Return [x, y] of the center of cell containing provided text 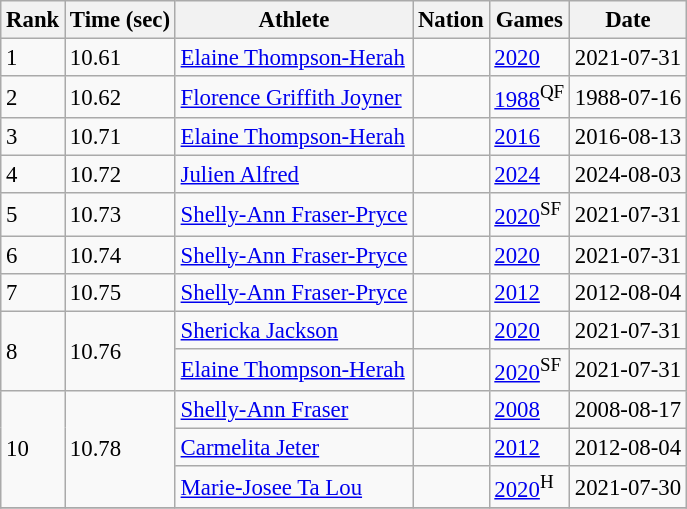
2016-08-13 [628, 137]
10.78 [120, 450]
3 [33, 137]
2024 [529, 175]
Carmelita Jeter [294, 447]
2021-07-30 [628, 487]
Julien Alfred [294, 175]
10.62 [120, 97]
1988QF [529, 97]
Florence Griffith Joyner [294, 97]
10.74 [120, 255]
Rank [33, 20]
8 [33, 351]
10.76 [120, 351]
2 [33, 97]
2008 [529, 410]
Shelly-Ann Fraser [294, 410]
10.61 [120, 58]
2016 [529, 137]
4 [33, 175]
2020H [529, 487]
7 [33, 292]
10.75 [120, 292]
10.73 [120, 215]
Time (sec) [120, 20]
5 [33, 215]
2024-08-03 [628, 175]
Marie-Josee Ta Lou [294, 487]
Games [529, 20]
Date [628, 20]
2008-08-17 [628, 410]
10.72 [120, 175]
6 [33, 255]
10.71 [120, 137]
1988-07-16 [628, 97]
10 [33, 450]
Shericka Jackson [294, 330]
Athlete [294, 20]
Nation [451, 20]
1 [33, 58]
